Return [X, Y] of the center of cell containing provided text 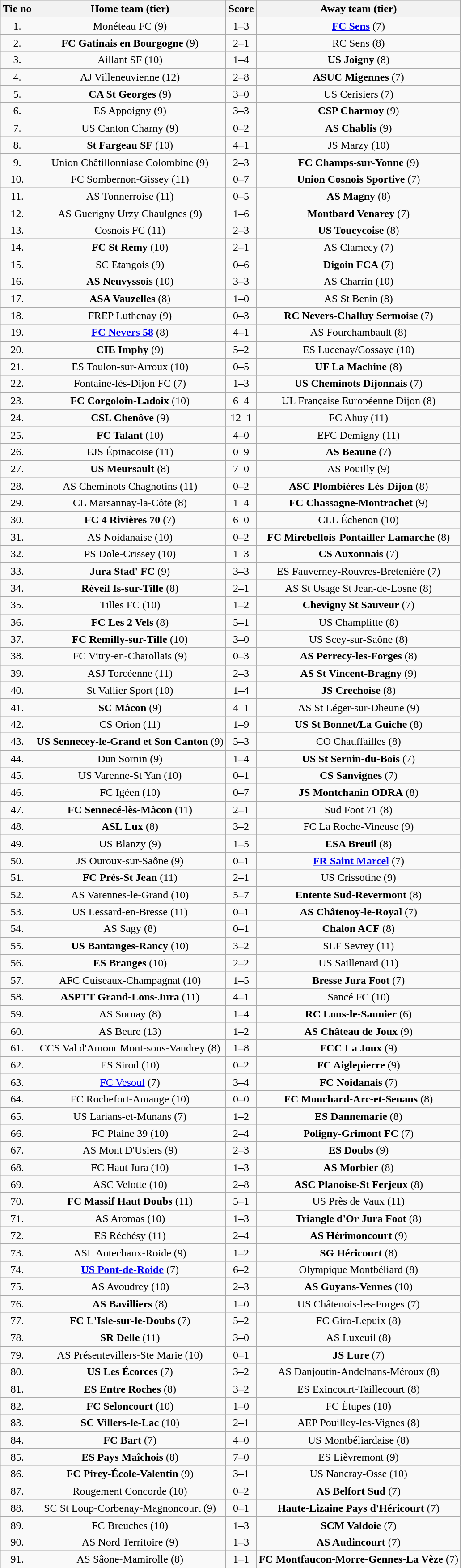
CS Sanvignes (7) [359, 776]
Haute-Lizaine Pays d'Héricourt (7) [359, 1508]
27. [17, 469]
AS Belfort Sud (7) [359, 1491]
5–7 [241, 895]
ES Pays Maîchois (8) [130, 1457]
Cosnois FC (11) [130, 231]
ASJ Torcéenne (11) [130, 673]
AS St Benin (8) [359, 299]
14. [17, 248]
ASA Vauzelles (8) [130, 299]
ES Réchésy (11) [130, 1235]
81. [17, 1389]
US Cheminots Dijonnais (7) [359, 384]
Triangle d'Or Jura Foot (8) [359, 1218]
Jura Stad' FC (9) [130, 571]
US Nancray-Osse (10) [359, 1474]
St Fargeau SF (10) [130, 145]
16. [17, 282]
20. [17, 350]
US Cerisiers (7) [359, 94]
ASC Plombières-Lès-Dijon (8) [359, 486]
US Montbéliardaise (8) [359, 1440]
ASC Planoise-St Ferjeux (8) [359, 1184]
Sud Foot 71 (8) [359, 810]
FREP Luthenay (9) [130, 316]
AS Beaune (7) [359, 452]
73. [17, 1252]
AS Avoudrey (10) [130, 1286]
72. [17, 1235]
US Lessard-en-Bresse (11) [130, 912]
35. [17, 605]
Tilles FC (10) [130, 605]
85. [17, 1457]
AS St Léger-sur-Dheune (9) [359, 707]
2. [17, 43]
US Saillenard (11) [359, 963]
AS Sâone-Mamirolle (8) [130, 1559]
19. [17, 333]
91. [17, 1559]
1–9 [241, 724]
AS Tonnerroise (11) [130, 196]
AS Aromas (10) [130, 1218]
US Champlitte (8) [359, 622]
30. [17, 520]
80. [17, 1372]
AS Sornay (8) [130, 1014]
Monéteau FC (9) [130, 26]
ASPTT Grand-Lons-Jura (11) [130, 997]
76. [17, 1304]
70. [17, 1201]
24. [17, 418]
FC Vitry-en-Charollais (9) [130, 656]
28. [17, 486]
68. [17, 1167]
64. [17, 1099]
6–2 [241, 1269]
AS Noidanaise (10) [130, 537]
CIE Imphy (9) [130, 350]
AS Sagy (8) [130, 929]
US Bantanges-Rancy (10) [130, 946]
US Toucycoise (8) [359, 231]
Fontaine-lès-Dijon FC (7) [130, 384]
49. [17, 844]
AS Château de Joux (9) [359, 1031]
79. [17, 1355]
87. [17, 1491]
CSP Charmoy (9) [359, 111]
39. [17, 673]
US Scey-sur-Saône (8) [359, 639]
FC Mouchard-Arc-et-Senans (8) [359, 1099]
US Les Écorces (7) [130, 1372]
Poligny-Grimont FC (7) [359, 1133]
90. [17, 1542]
ES Lièvremont (9) [359, 1457]
0–9 [241, 452]
UL Française Européenne Dijon (8) [359, 401]
ASC Velotte (10) [130, 1184]
FC Bart (7) [130, 1440]
AS Audincourt (7) [359, 1542]
54. [17, 929]
40. [17, 690]
46. [17, 793]
FC Haut Jura (10) [130, 1167]
ES Doubs (9) [359, 1150]
9. [17, 162]
US Meursault (8) [130, 469]
5–3 [241, 741]
26. [17, 452]
12–1 [241, 418]
FC 4 Rivières 70 (7) [130, 520]
FC Breuches (10) [130, 1525]
ES Entre Roches (8) [130, 1389]
FC Mirebellois-Pontailler-Lamarche (8) [359, 537]
AS Pouilly (9) [359, 469]
AS Guyans-Vennes (10) [359, 1286]
0–0 [241, 1099]
SLF Sevrey (11) [359, 946]
JS Ouroux-sur-Saône (9) [130, 861]
US Larians-et-Munans (7) [130, 1116]
82. [17, 1406]
1–6 [241, 214]
EFC Demigny (11) [359, 435]
AS Nord Territoire (9) [130, 1542]
FC Pirey-École-Valentin (9) [130, 1474]
ES Fauverney-Rouvres-Bretenière (7) [359, 571]
FC Corgoloin-Ladoix (10) [130, 401]
4. [17, 77]
FC Chassagne-Montrachet (9) [359, 503]
AS Guerigny Urzy Chaulgnes (9) [130, 214]
US Canton Charny (9) [130, 128]
US Varenne-St Yan (10) [130, 776]
CL Marsannay-la-Côte (8) [130, 503]
18. [17, 316]
CA St Georges (9) [130, 94]
Dun Sornin (9) [130, 759]
AS Morbier (8) [359, 1167]
AS Hérimoncourt (9) [359, 1235]
43. [17, 741]
59. [17, 1014]
FC Plaine 39 (10) [130, 1133]
Rougement Concorde (10) [130, 1491]
AS Varennes-le-Grand (10) [130, 895]
AS Châtenoy-le-Royal (7) [359, 912]
84. [17, 1440]
FC La Roche-Vineuse (9) [359, 827]
AEP Pouilley-les-Vignes (8) [359, 1423]
JS Marzy (10) [359, 145]
FC Seloncourt (10) [130, 1406]
75. [17, 1286]
RC Nevers-Challuy Sermoise (7) [359, 316]
ES Lucenay/Cossaye (10) [359, 350]
EJS Épinacoise (11) [130, 452]
36. [17, 622]
0–6 [241, 265]
2–2 [241, 963]
Away team (tier) [359, 9]
AFC Cuiseaux-Champagnat (10) [130, 980]
AS Perrecy-les-Forges (8) [359, 656]
71. [17, 1218]
Montbard Venarey (7) [359, 214]
47. [17, 810]
US Pont-de-Roide (7) [130, 1269]
15. [17, 265]
Entente Sud-Revermont (8) [359, 895]
AS Fourchambault (8) [359, 333]
67. [17, 1150]
6–4 [241, 401]
38. [17, 656]
FC Gatinais en Bourgogne (9) [130, 43]
FC L'Isle-sur-le-Doubs (7) [130, 1321]
21. [17, 367]
FR Saint Marcel (7) [359, 861]
42. [17, 724]
AS Mont D'Usiers (9) [130, 1150]
SR Delle (11) [130, 1338]
AJ Villeneuvienne (12) [130, 77]
AS St Usage St Jean-de-Losne (8) [359, 588]
ES Dannemarie (8) [359, 1116]
FC Aiglepierre (9) [359, 1065]
US Blanzy (9) [130, 844]
AS Cheminots Chagnotins (11) [130, 486]
SC Mâcon (9) [130, 707]
Home team (tier) [130, 9]
Bresse Jura Foot (7) [359, 980]
8. [17, 145]
88. [17, 1508]
AS Charrin (10) [359, 282]
AS Clamecy (7) [359, 248]
Aillant SF (10) [130, 60]
55. [17, 946]
44. [17, 759]
FC Giro-Lepuix (8) [359, 1321]
62. [17, 1065]
17. [17, 299]
11. [17, 196]
US Sennecey-le-Grand et Son Canton (9) [130, 741]
63. [17, 1082]
56. [17, 963]
1–8 [241, 1048]
Réveil Is-sur-Tille (8) [130, 588]
ES Toulon-sur-Arroux (10) [130, 367]
Sancé FC (10) [359, 997]
48. [17, 827]
FC Talant (10) [130, 435]
53. [17, 912]
78. [17, 1338]
41. [17, 707]
AS Bavilliers (8) [130, 1304]
CS Auxonnais (7) [359, 554]
51. [17, 878]
FC Nevers 58 (8) [130, 333]
FC Vesoul (7) [130, 1082]
CCS Val d'Amour Mont-sous-Vaudrey (8) [130, 1048]
Score [241, 9]
31. [17, 537]
33. [17, 571]
65. [17, 1116]
6. [17, 111]
ESA Breuil (8) [359, 844]
1–1 [241, 1559]
AS Luxeuil (8) [359, 1338]
6–0 [241, 520]
CO Chauffailles (8) [359, 741]
RC Lons-le-Saunier (6) [359, 1014]
66. [17, 1133]
US St Sernin-du-Bois (7) [359, 759]
ASUC Migennes (7) [359, 77]
FC Champs-sur-Yonne (9) [359, 162]
SC Villers-le-Lac (10) [130, 1423]
JS Lure (7) [359, 1355]
FC Étupes (10) [359, 1406]
ES Appoigny (9) [130, 111]
FC Prés-St Jean (11) [130, 878]
AS Magny (8) [359, 196]
UF La Machine (8) [359, 367]
CLL Échenon (10) [359, 520]
37. [17, 639]
FC St Rémy (10) [130, 248]
7. [17, 128]
US Près de Vaux (11) [359, 1201]
57. [17, 980]
SC St Loup-Corbenay-Magnoncourt (9) [130, 1508]
AS Neuvyssois (10) [130, 282]
58. [17, 997]
74. [17, 1269]
Union Châtillonniase Colombine (9) [130, 162]
83. [17, 1423]
29. [17, 503]
ES Exincourt-Taillecourt (8) [359, 1389]
US St Bonnet/La Guiche (8) [359, 724]
25. [17, 435]
3–4 [241, 1082]
US Crissotine (9) [359, 878]
3. [17, 60]
69. [17, 1184]
SC Etangois (9) [130, 265]
12. [17, 214]
86. [17, 1474]
23. [17, 401]
CSL Chenôve (9) [130, 418]
ES Branges (10) [130, 963]
AS Présentevillers-Ste Marie (10) [130, 1355]
60. [17, 1031]
1. [17, 26]
JS Montchanin ODRA (8) [359, 793]
SG Héricourt (8) [359, 1252]
PS Dole-Crissey (10) [130, 554]
Chalon ACF (8) [359, 929]
FC Remilly-sur-Tille (10) [130, 639]
SCM Valdoie (7) [359, 1525]
3–1 [241, 1474]
61. [17, 1048]
JS Crechoise (8) [359, 690]
AS Beure (13) [130, 1031]
St Vallier Sport (10) [130, 690]
22. [17, 384]
AS Chablis (9) [359, 128]
52. [17, 895]
FC Sombernon-Gissey (11) [130, 179]
FC Rochefort-Amange (10) [130, 1099]
Union Cosnois Sportive (7) [359, 179]
FCC La Joux (9) [359, 1048]
89. [17, 1525]
50. [17, 861]
FC Montfaucon-Morre-Gennes-La Vèze (7) [359, 1559]
FC Ahuy (11) [359, 418]
FC Sens (7) [359, 26]
13. [17, 231]
10. [17, 179]
ES Sirod (10) [130, 1065]
CS Orion (11) [130, 724]
Olympique Montbéliard (8) [359, 1269]
FC Massif Haut Doubs (11) [130, 1201]
AS St Vincent-Bragny (9) [359, 673]
FC Noidanais (7) [359, 1082]
Tie no [17, 9]
45. [17, 776]
AS Danjoutin-Andelnans-Méroux (8) [359, 1372]
FC Igéen (10) [130, 793]
32. [17, 554]
34. [17, 588]
RC Sens (8) [359, 43]
ASL Lux (8) [130, 827]
Chevigny St Sauveur (7) [359, 605]
ASL Autechaux-Roide (9) [130, 1252]
Digoin FCA (7) [359, 265]
5. [17, 94]
US Joigny (8) [359, 60]
77. [17, 1321]
FC Les 2 Vels (8) [130, 622]
FC Sennecé-lès-Mâcon (11) [130, 810]
US Châtenois-les-Forges (7) [359, 1304]
